Identify which cell holds the provided text, then report its (x, y) central coordinate. 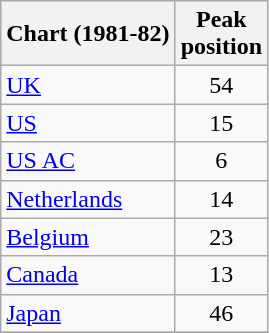
Canada (88, 275)
15 (221, 123)
US (88, 123)
6 (221, 161)
Belgium (88, 237)
54 (221, 85)
46 (221, 313)
Netherlands (88, 199)
US AC (88, 161)
Chart (1981-82) (88, 34)
13 (221, 275)
Peakposition (221, 34)
14 (221, 199)
Japan (88, 313)
UK (88, 85)
23 (221, 237)
